Pinpoint the cell where the given text exists, returning its [x, y] midpoint coordinate. 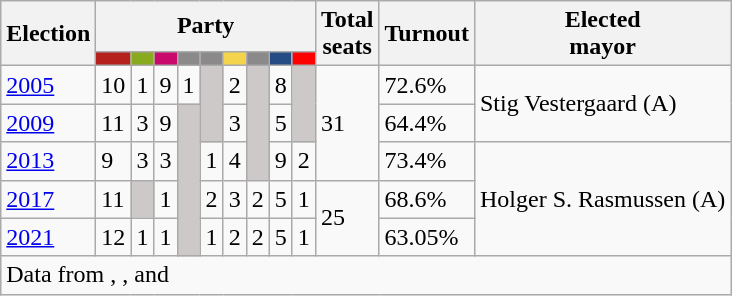
Holger S. Rasmussen (A) [602, 199]
2009 [48, 123]
64.4% [427, 123]
Totalseats [347, 34]
31 [347, 123]
Party [206, 26]
73.4% [427, 161]
72.6% [427, 85]
68.6% [427, 199]
8 [280, 85]
2017 [48, 199]
10 [114, 85]
Data from , , and [366, 275]
25 [347, 218]
Electedmayor [602, 34]
63.05% [427, 237]
2021 [48, 237]
Election [48, 34]
4 [234, 161]
2005 [48, 85]
2013 [48, 161]
Turnout [427, 34]
12 [114, 237]
Stig Vestergaard (A) [602, 104]
